From the cell containing the given text, extract its center point as [x, y] coordinate. 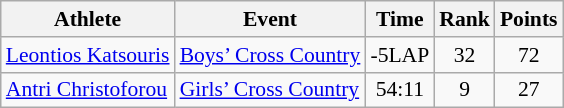
Points [529, 19]
Leontios Katsouris [88, 55]
32 [464, 55]
Time [400, 19]
72 [529, 55]
54:11 [400, 90]
Girls’ Cross Country [270, 90]
9 [464, 90]
27 [529, 90]
-5LAP [400, 55]
Event [270, 19]
Rank [464, 19]
Athlete [88, 19]
Boys’ Cross Country [270, 55]
Antri Christoforou [88, 90]
